Locate the cell with the specified text and output its (x, y) center coordinate. 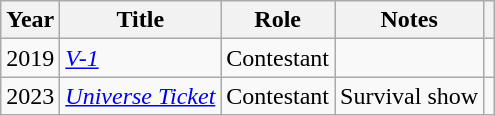
Year (30, 20)
Role (278, 20)
V-1 (140, 58)
Notes (410, 20)
Title (140, 20)
Survival show (410, 96)
2023 (30, 96)
2019 (30, 58)
Universe Ticket (140, 96)
